Locate the cell with the specified text and output its [X, Y] center coordinate. 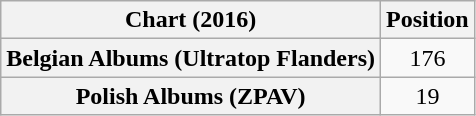
19 [428, 96]
Position [428, 20]
Belgian Albums (Ultratop Flanders) [191, 58]
Chart (2016) [191, 20]
176 [428, 58]
Polish Albums (ZPAV) [191, 96]
